Detect which cell encompasses the target text, then output its (x, y) center coordinate. 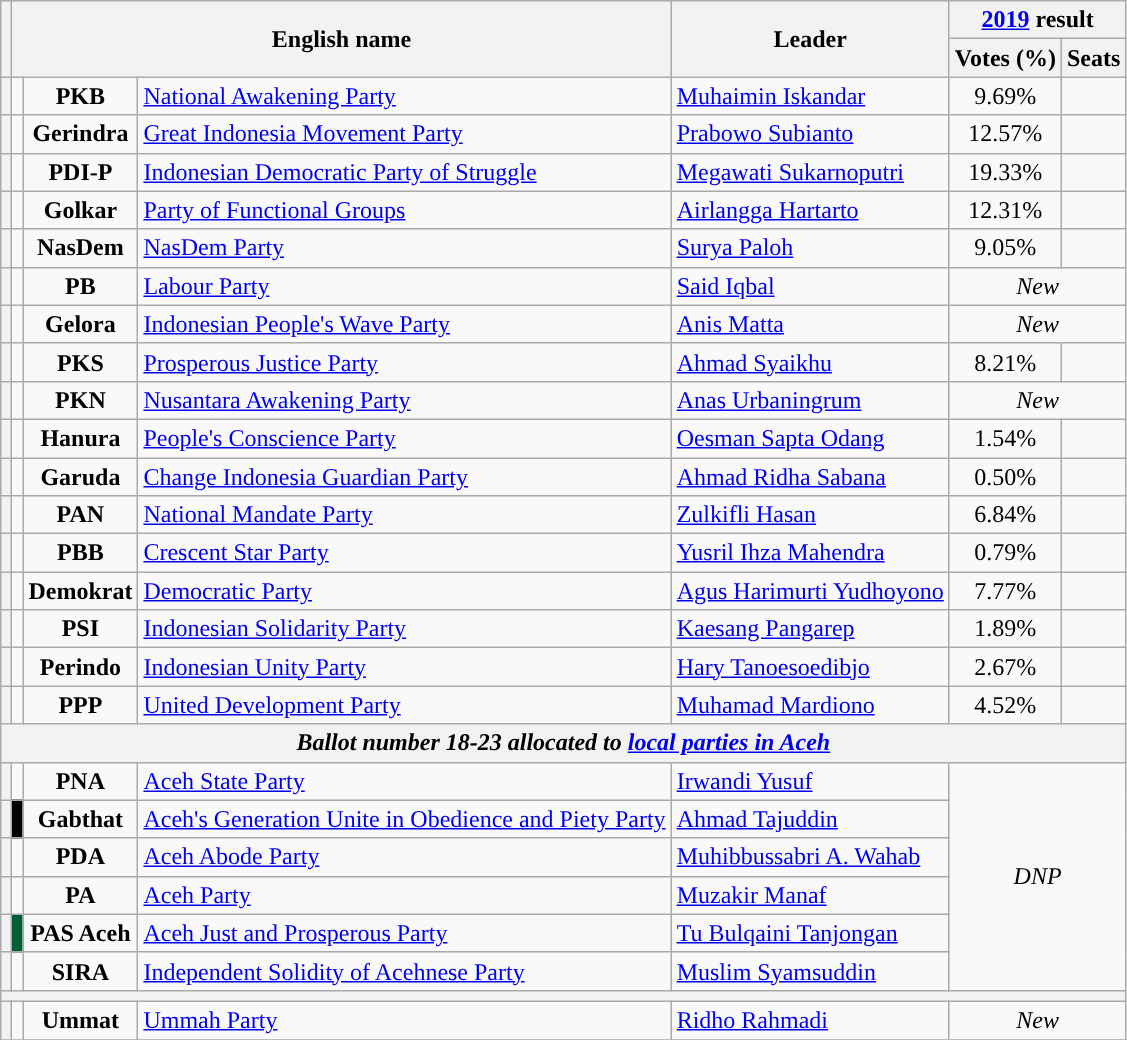
Nusantara Awakening Party (404, 400)
Tu Bulqaini Tanjongan (810, 933)
PNA (80, 781)
8.21% (1005, 362)
PKB (80, 96)
Hary Tanoesoedibjo (810, 667)
Prosperous Justice Party (404, 362)
Aceh Just and Prosperous Party (404, 933)
Hanura (80, 438)
Ahmad Tajuddin (810, 819)
Said Iqbal (810, 286)
12.57% (1005, 134)
National Awakening Party (404, 96)
Anas Urbaningrum (810, 400)
NasDem Party (404, 248)
0.79% (1005, 553)
Garuda (80, 477)
Indonesian People's Wave Party (404, 324)
Gabthat (80, 819)
19.33% (1005, 172)
PB (80, 286)
PA (80, 895)
Zulkifli Hasan (810, 515)
12.31% (1005, 210)
Great Indonesia Movement Party (404, 134)
2.67% (1005, 667)
DNP (1038, 876)
PAN (80, 515)
SIRA (80, 971)
1.89% (1005, 629)
Aceh's Generation Unite in Obedience and Piety Party (404, 819)
Agus Harimurti Yudhoyono (810, 591)
PPP (80, 705)
Muslim Syamsuddin (810, 971)
PDI-P (80, 172)
Aceh Abode Party (404, 857)
PKS (80, 362)
Muhibbussabri A. Wahab (810, 857)
Ahmad Syaikhu (810, 362)
Prabowo Subianto (810, 134)
Ridho Rahmadi (810, 1020)
Gelora (80, 324)
Ummah Party (404, 1020)
Airlangga Hartarto (810, 210)
Muzakir Manaf (810, 895)
Perindo (80, 667)
People's Conscience Party (404, 438)
0.50% (1005, 477)
2019 result (1038, 20)
PKN (80, 400)
English name (342, 39)
Ballot number 18-23 allocated to local parties in Aceh (564, 743)
Aceh State Party (404, 781)
PSI (80, 629)
Votes (%) (1005, 58)
Oesman Sapta Odang (810, 438)
Democratic Party (404, 591)
Muhaimin Iskandar (810, 96)
PBB (80, 553)
United Development Party (404, 705)
Indonesian Unity Party (404, 667)
Indonesian Democratic Party of Struggle (404, 172)
Crescent Star Party (404, 553)
6.84% (1005, 515)
Megawati Sukarnoputri (810, 172)
4.52% (1005, 705)
Demokrat (80, 591)
PDA (80, 857)
9.05% (1005, 248)
Yusril Ihza Mahendra (810, 553)
Change Indonesia Guardian Party (404, 477)
1.54% (1005, 438)
Golkar (80, 210)
Ahmad Ridha Sabana (810, 477)
Aceh Party (404, 895)
Anis Matta (810, 324)
9.69% (1005, 96)
Leader (810, 39)
Independent Solidity of Acehnese Party (404, 971)
Surya Paloh (810, 248)
7.77% (1005, 591)
Seats (1093, 58)
Muhamad Mardiono (810, 705)
Ummat (80, 1020)
PAS Aceh (80, 933)
Labour Party (404, 286)
Party of Functional Groups (404, 210)
NasDem (80, 248)
Irwandi Yusuf (810, 781)
National Mandate Party (404, 515)
Kaesang Pangarep (810, 629)
Gerindra (80, 134)
Indonesian Solidarity Party (404, 629)
